Search for the cell housing the specified text and yield its (x, y) center coordinate. 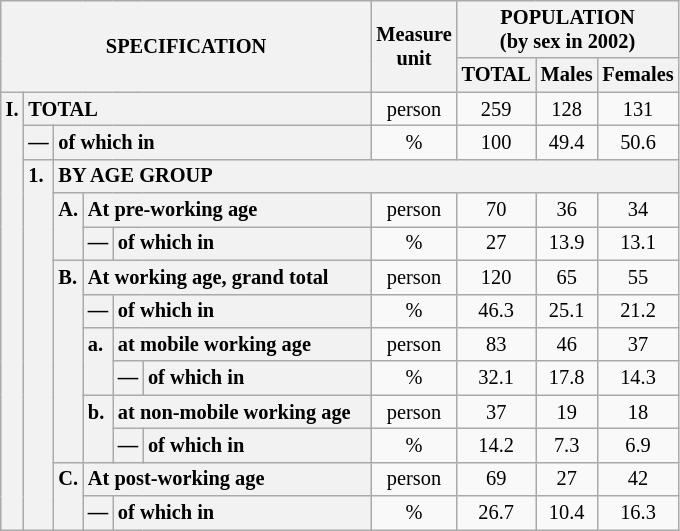
7.3 (567, 445)
1. (38, 344)
BY AGE GROUP (366, 176)
36 (567, 210)
42 (638, 479)
32.1 (496, 378)
10.4 (567, 513)
18 (638, 412)
34 (638, 210)
Males (567, 75)
13.1 (638, 243)
14.2 (496, 445)
259 (496, 109)
131 (638, 109)
b. (98, 428)
Females (638, 75)
69 (496, 479)
at mobile working age (242, 344)
100 (496, 142)
70 (496, 210)
I. (12, 311)
19 (567, 412)
25.1 (567, 311)
55 (638, 277)
at non-mobile working age (242, 412)
B. (68, 361)
Measure unit (414, 46)
50.6 (638, 142)
14.3 (638, 378)
a. (98, 360)
13.9 (567, 243)
At pre-working age (227, 210)
SPECIFICATION (186, 46)
6.9 (638, 445)
17.8 (567, 378)
C. (68, 496)
128 (567, 109)
46.3 (496, 311)
83 (496, 344)
120 (496, 277)
26.7 (496, 513)
16.3 (638, 513)
49.4 (567, 142)
21.2 (638, 311)
46 (567, 344)
A. (68, 226)
POPULATION (by sex in 2002) (568, 29)
At working age, grand total (227, 277)
At post-working age (227, 479)
65 (567, 277)
